Identify which cell holds the provided text, then report its (x, y) central coordinate. 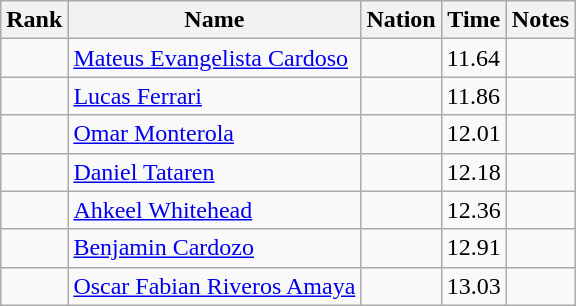
12.91 (474, 248)
Nation (401, 20)
Lucas Ferrari (214, 96)
13.03 (474, 286)
Oscar Fabian Riveros Amaya (214, 286)
Name (214, 20)
Benjamin Cardozo (214, 248)
11.64 (474, 58)
12.36 (474, 210)
Notes (540, 20)
Daniel Tataren (214, 172)
Time (474, 20)
Omar Monterola (214, 134)
Rank (34, 20)
11.86 (474, 96)
Ahkeel Whitehead (214, 210)
12.18 (474, 172)
12.01 (474, 134)
Mateus Evangelista Cardoso (214, 58)
